Locate the cell with the specified text and output its (X, Y) center coordinate. 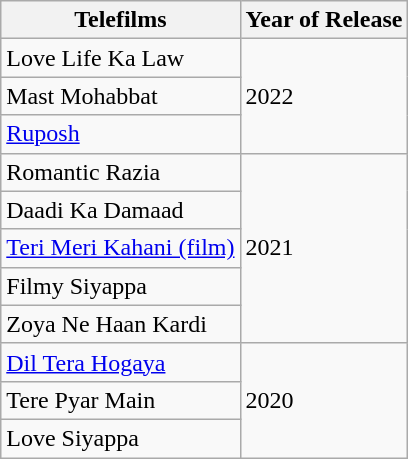
Ruposh (120, 134)
Dil Tera Hogaya (120, 362)
Daadi Ka Damaad (120, 210)
Love Life Ka Law (120, 58)
Zoya Ne Haan Kardi (120, 324)
Filmy Siyappa (120, 286)
Love Siyappa (120, 438)
Mast Mohabbat (120, 96)
2021 (324, 248)
2020 (324, 400)
2022 (324, 96)
Romantic Razia (120, 172)
Tere Pyar Main (120, 400)
Teri Meri Kahani (film) (120, 248)
Telefilms (120, 20)
Year of Release (324, 20)
